From the cell containing the given text, extract its center point as (X, Y) coordinate. 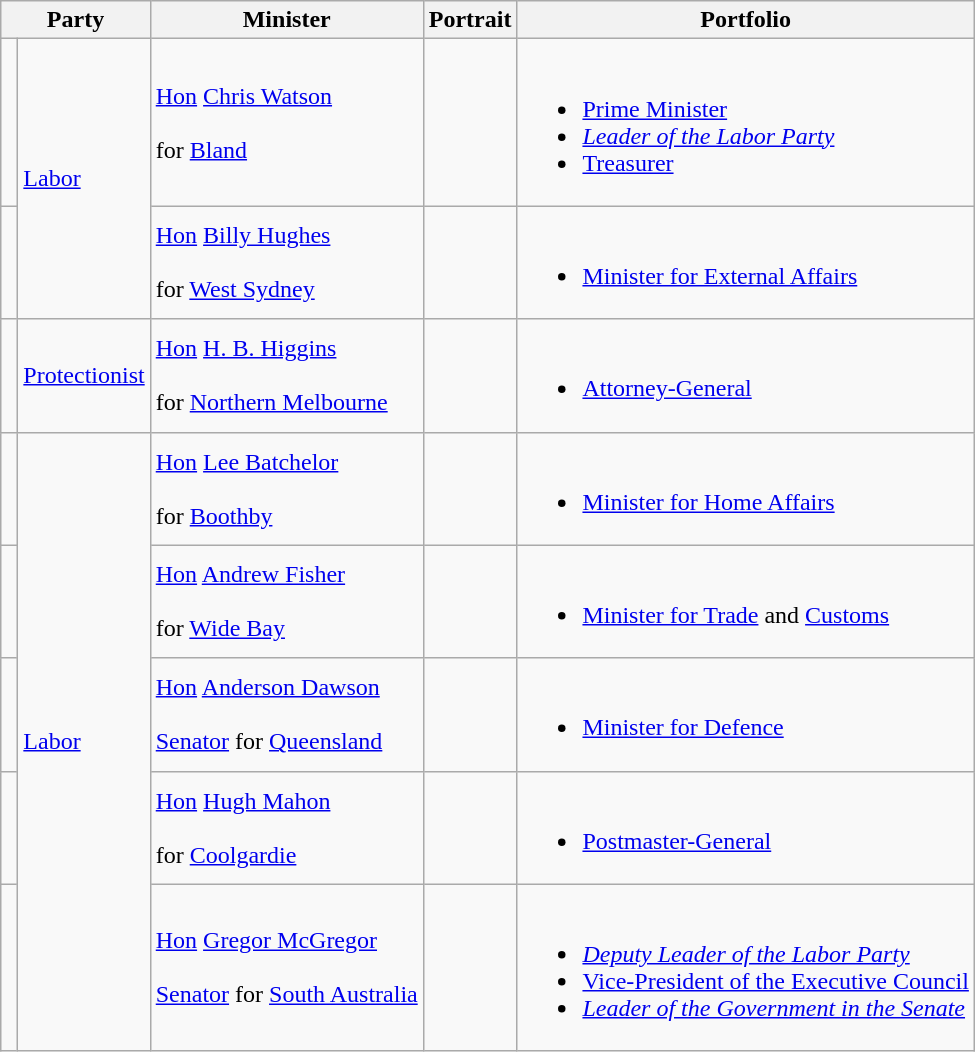
Party (76, 20)
Minister for Defence (746, 714)
Hon Hugh Mahon for Coolgardie (286, 828)
Portrait (470, 20)
Minister for Home Affairs (746, 488)
Hon Anderson Dawson Senator for Queensland (286, 714)
Deputy Leader of the Labor PartyVice-President of the Executive CouncilLeader of the Government in the Senate (746, 968)
Hon Billy Hughes for West Sydney (286, 262)
Prime MinisterLeader of the Labor PartyTreasurer (746, 122)
Minister (286, 20)
Postmaster-General (746, 828)
Hon Gregor McGregor Senator for South Australia (286, 968)
Hon H. B. Higgins for Northern Melbourne (286, 376)
Attorney-General (746, 376)
Portfolio (746, 20)
Hon Andrew Fisher for Wide Bay (286, 602)
Protectionist (84, 376)
Hon Chris Watson for Bland (286, 122)
Hon Lee Batchelor for Boothby (286, 488)
Minister for Trade and Customs (746, 602)
Minister for External Affairs (746, 262)
